Extract the (x, y) coordinate from the center of the cell holding the provided text.  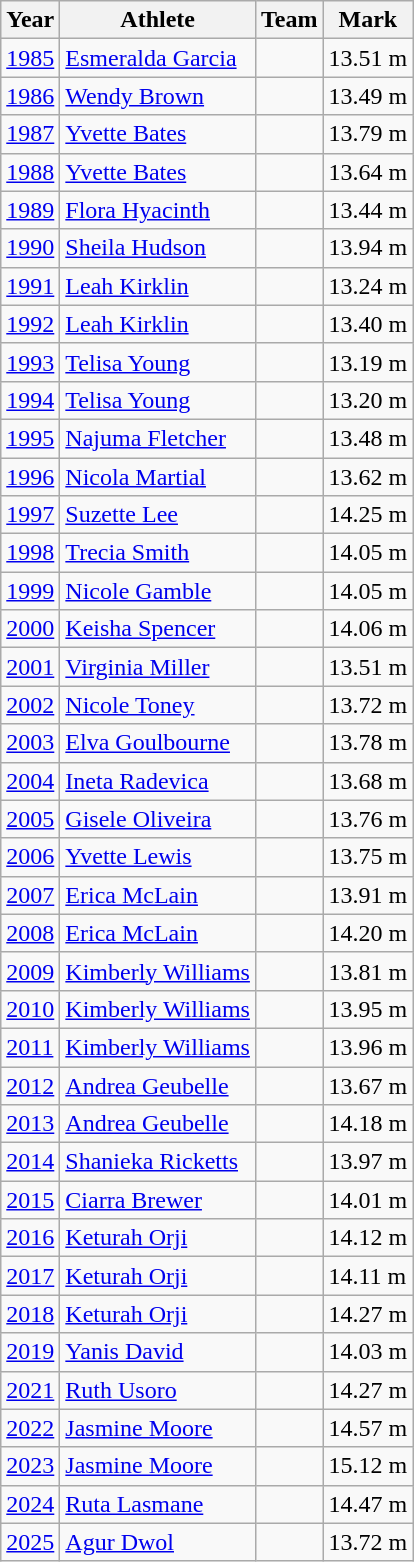
2011 (30, 1047)
2019 (30, 1352)
1996 (30, 477)
Mark (368, 20)
Shanieka Ricketts (158, 1162)
Sheila Hudson (158, 248)
Nicole Gamble (158, 591)
14.12 m (368, 1238)
1988 (30, 172)
13.40 m (368, 324)
14.57 m (368, 1428)
1990 (30, 248)
13.24 m (368, 286)
Year (30, 20)
14.06 m (368, 629)
2025 (30, 1542)
Nicole Toney (158, 705)
2005 (30, 819)
2000 (30, 629)
13.64 m (368, 172)
13.49 m (368, 96)
2009 (30, 971)
2012 (30, 1085)
2007 (30, 895)
Trecia Smith (158, 553)
14.11 m (368, 1276)
14.20 m (368, 933)
Yanis David (158, 1352)
1992 (30, 324)
Gisele Oliveira (158, 819)
Esmeralda Garcia (158, 58)
13.62 m (368, 477)
14.18 m (368, 1124)
Virginia Miller (158, 667)
1989 (30, 210)
2022 (30, 1428)
14.25 m (368, 515)
2002 (30, 705)
Najuma Fletcher (158, 438)
2014 (30, 1162)
13.44 m (368, 210)
Ineta Radevica (158, 781)
1993 (30, 362)
2015 (30, 1200)
2024 (30, 1504)
Agur Dwol (158, 1542)
1991 (30, 286)
Elva Goulbourne (158, 743)
2004 (30, 781)
2003 (30, 743)
13.78 m (368, 743)
14.01 m (368, 1200)
1995 (30, 438)
Ruta Lasmane (158, 1504)
2017 (30, 1276)
Athlete (158, 20)
2008 (30, 933)
13.95 m (368, 1009)
13.68 m (368, 781)
13.20 m (368, 400)
1987 (30, 134)
Ciarra Brewer (158, 1200)
13.48 m (368, 438)
1998 (30, 553)
2016 (30, 1238)
Flora Hyacinth (158, 210)
2021 (30, 1390)
13.81 m (368, 971)
14.47 m (368, 1504)
Yvette Lewis (158, 857)
Wendy Brown (158, 96)
2001 (30, 667)
2006 (30, 857)
2018 (30, 1314)
1994 (30, 400)
Ruth Usoro (158, 1390)
2013 (30, 1124)
Suzette Lee (158, 515)
13.79 m (368, 134)
13.76 m (368, 819)
1986 (30, 96)
13.19 m (368, 362)
1999 (30, 591)
13.67 m (368, 1085)
15.12 m (368, 1466)
13.94 m (368, 248)
Nicola Martial (158, 477)
13.91 m (368, 895)
13.96 m (368, 1047)
13.97 m (368, 1162)
Team (289, 20)
14.03 m (368, 1352)
13.75 m (368, 857)
2023 (30, 1466)
Keisha Spencer (158, 629)
1997 (30, 515)
1985 (30, 58)
2010 (30, 1009)
